Locate the cell with the specified text and output its (x, y) center coordinate. 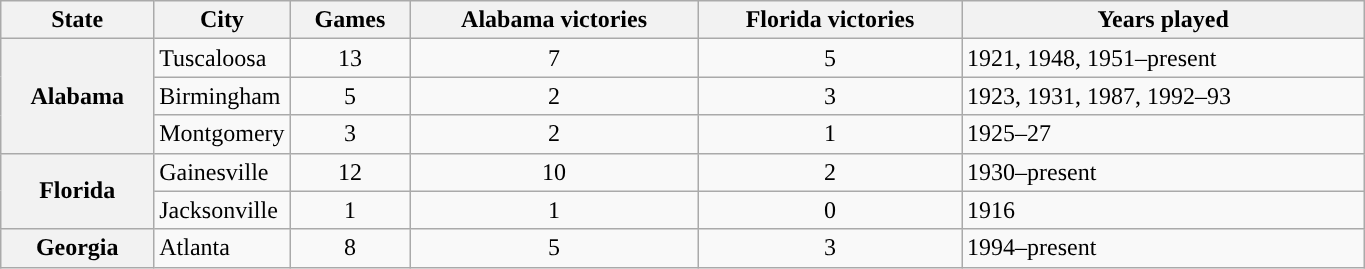
Montgomery (222, 134)
Jacksonville (222, 210)
1921, 1948, 1951–present (1164, 58)
Atlanta (222, 248)
Florida (78, 191)
7 (554, 58)
1994–present (1164, 248)
13 (350, 58)
Tuscaloosa (222, 58)
Years played (1164, 20)
Florida victories (830, 20)
City (222, 20)
1916 (1164, 210)
1925–27 (1164, 134)
Georgia (78, 248)
1930–present (1164, 172)
8 (350, 248)
12 (350, 172)
10 (554, 172)
Alabama (78, 96)
Birmingham (222, 96)
0 (830, 210)
Alabama victories (554, 20)
1923, 1931, 1987, 1992–93 (1164, 96)
Gainesville (222, 172)
State (78, 20)
Games (350, 20)
